Pinpoint the cell where the given text exists, returning its (X, Y) midpoint coordinate. 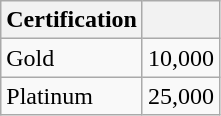
10,000 (180, 58)
Certification (72, 20)
25,000 (180, 96)
Gold (72, 58)
Platinum (72, 96)
